Pinpoint the cell where the given text exists, returning its [X, Y] midpoint coordinate. 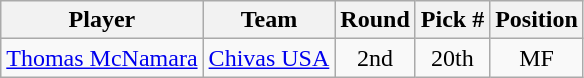
Team [269, 20]
Position [537, 20]
Chivas USA [269, 58]
Round [375, 20]
20th [452, 58]
Thomas McNamara [102, 58]
2nd [375, 58]
Player [102, 20]
Pick # [452, 20]
MF [537, 58]
